For the text-containing cell, return its midpoint in [X, Y] coordinate format. 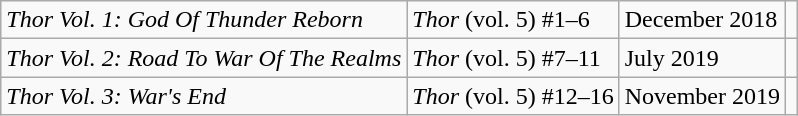
Thor (vol. 5) #1–6 [513, 20]
Thor Vol. 1: God Of Thunder Reborn [204, 20]
Thor (vol. 5) #12–16 [513, 96]
July 2019 [702, 58]
Thor Vol. 3: War's End [204, 96]
December 2018 [702, 20]
Thor (vol. 5) #7–11 [513, 58]
Thor Vol. 2: Road To War Of The Realms [204, 58]
November 2019 [702, 96]
